Scan for the cell matching the given text and deliver its [X, Y] coordinate at center. 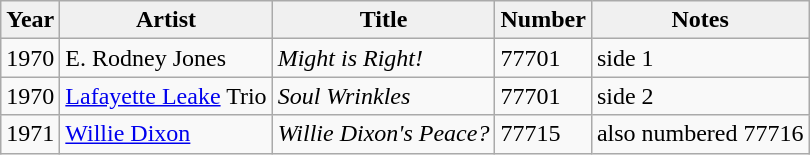
1971 [30, 134]
Soul Wrinkles [384, 96]
Title [384, 20]
77715 [543, 134]
Lafayette Leake Trio [166, 96]
Willie Dixon [166, 134]
also numbered 77716 [700, 134]
Willie Dixon's Peace? [384, 134]
Notes [700, 20]
Year [30, 20]
Artist [166, 20]
side 1 [700, 58]
Number [543, 20]
E. Rodney Jones [166, 58]
Might is Right! [384, 58]
side 2 [700, 96]
